For the text-containing cell, return its midpoint in (x, y) coordinate format. 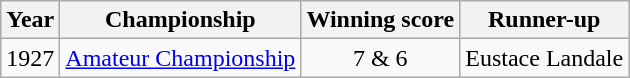
Eustace Landale (544, 58)
7 & 6 (380, 58)
Championship (180, 20)
Runner-up (544, 20)
1927 (30, 58)
Winning score (380, 20)
Amateur Championship (180, 58)
Year (30, 20)
